Extract the [X, Y] coordinate from the center of the cell holding the provided text.  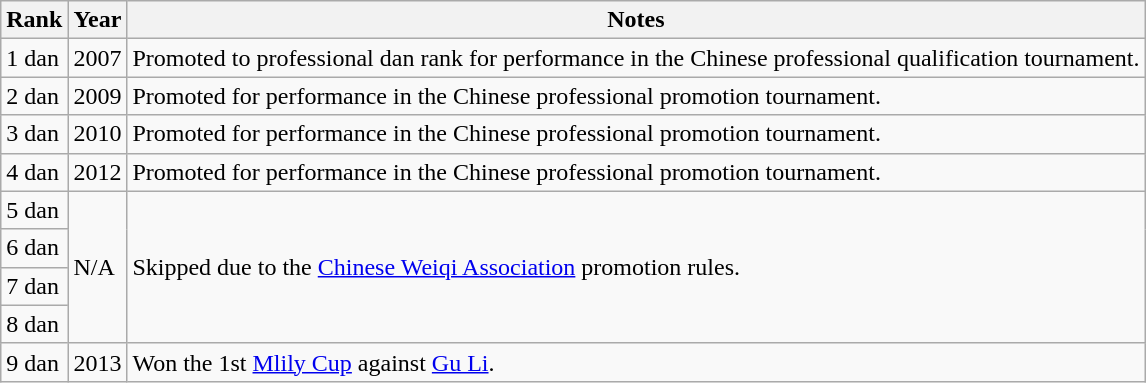
Rank [34, 20]
Promoted to professional dan rank for performance in the Chinese professional qualification tournament. [636, 58]
2 dan [34, 96]
2009 [98, 96]
2013 [98, 362]
8 dan [34, 324]
2007 [98, 58]
N/A [98, 267]
4 dan [34, 172]
5 dan [34, 210]
Skipped due to the Chinese Weiqi Association promotion rules. [636, 267]
1 dan [34, 58]
7 dan [34, 286]
Year [98, 20]
2012 [98, 172]
3 dan [34, 134]
2010 [98, 134]
Notes [636, 20]
9 dan [34, 362]
6 dan [34, 248]
Won the 1st Mlily Cup against Gu Li. [636, 362]
